Pinpoint the cell where the given text exists, returning its (x, y) midpoint coordinate. 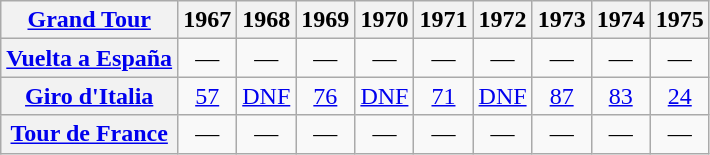
1975 (680, 20)
1973 (562, 20)
1969 (326, 20)
Giro d'Italia (90, 96)
Vuelta a España (90, 58)
Tour de France (90, 134)
1974 (620, 20)
87 (562, 96)
1972 (502, 20)
1971 (444, 20)
1970 (384, 20)
1968 (266, 20)
76 (326, 96)
Grand Tour (90, 20)
71 (444, 96)
1967 (208, 20)
83 (620, 96)
24 (680, 96)
57 (208, 96)
